From the cell containing the given text, extract its center point as [X, Y] coordinate. 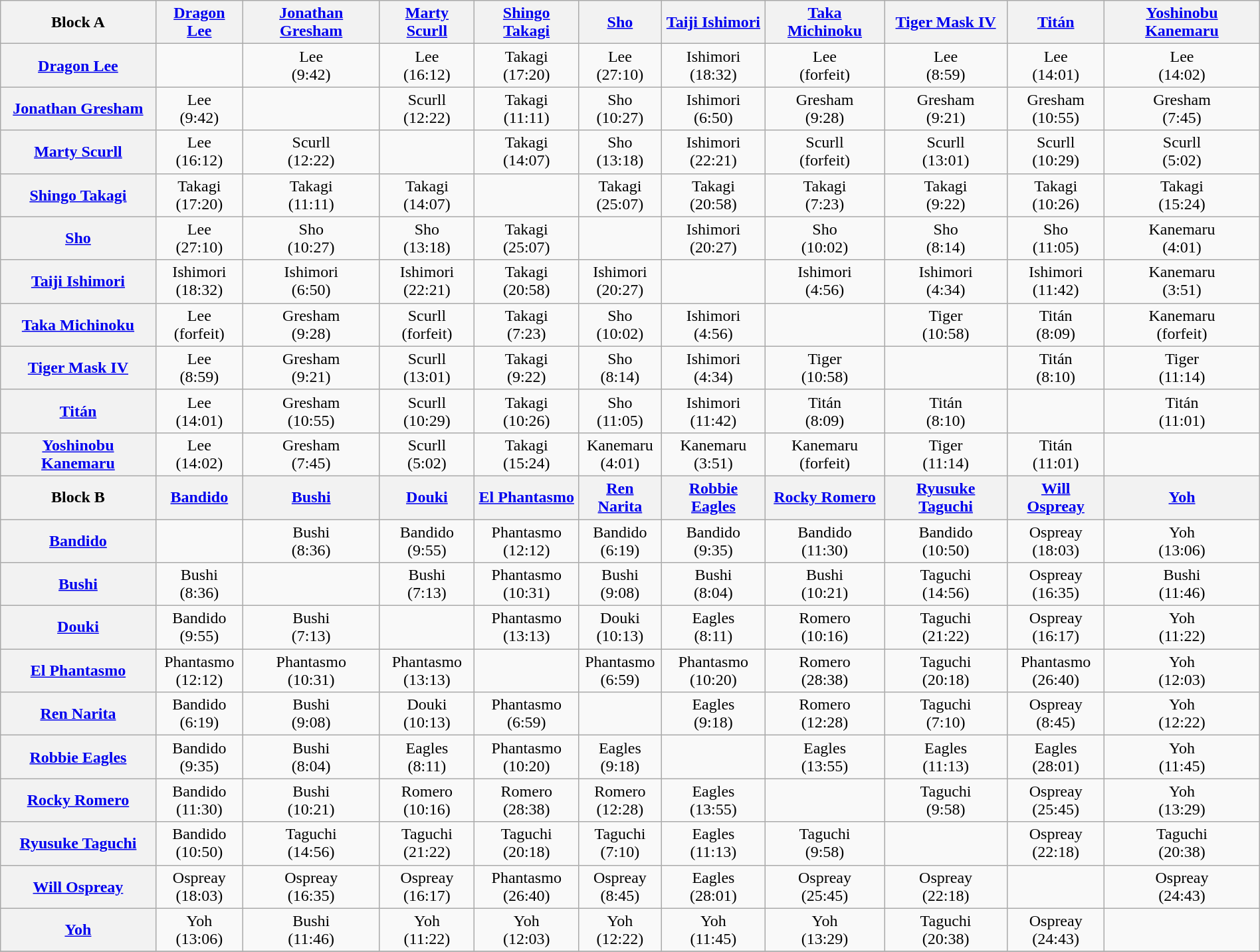
Block A [78, 23]
Block B [78, 497]
